Identify which cell holds the provided text, then report its [x, y] central coordinate. 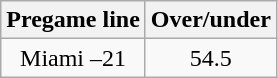
Miami –21 [74, 58]
Pregame line [74, 20]
54.5 [210, 58]
Over/under [210, 20]
